Determine the [x, y] coordinate at the center of the cell enclosing the given text.  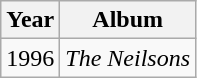
Year [30, 20]
1996 [30, 58]
The Neilsons [128, 58]
Album [128, 20]
